Pinpoint the cell where the given text exists, returning its (x, y) midpoint coordinate. 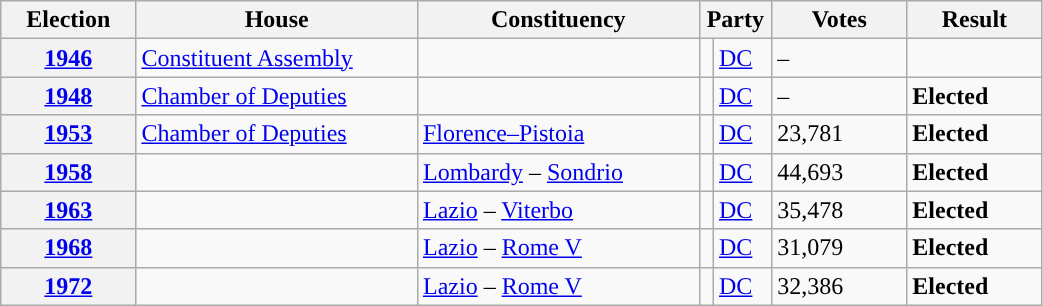
1946 (68, 58)
44,693 (840, 172)
Result (974, 20)
31,079 (840, 248)
1953 (68, 134)
Lombardy – Sondrio (558, 172)
1958 (68, 172)
1963 (68, 210)
1972 (68, 286)
Florence–Pistoia (558, 134)
23,781 (840, 134)
35,478 (840, 210)
32,386 (840, 286)
Constituent Assembly (277, 58)
Election (68, 20)
Votes (840, 20)
1948 (68, 96)
Party (736, 20)
Constituency (558, 20)
1968 (68, 248)
Lazio – Viterbo (558, 210)
House (277, 20)
